For the text-containing cell, return its midpoint in (X, Y) coordinate format. 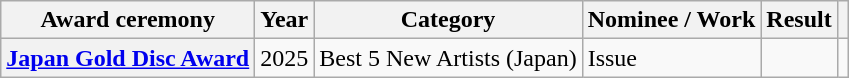
Award ceremony (128, 20)
2025 (284, 58)
Nominee / Work (672, 20)
Year (284, 20)
Result (799, 20)
Best 5 New Artists (Japan) (448, 58)
Japan Gold Disc Award (128, 58)
Issue (672, 58)
Category (448, 20)
